Extract the (X, Y) coordinate from the center of the cell holding the provided text.  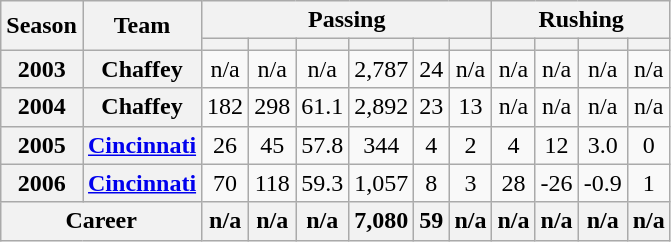
8 (432, 183)
182 (226, 107)
13 (470, 107)
7,080 (382, 221)
3 (470, 183)
45 (272, 145)
Team (142, 26)
Season (42, 26)
2 (470, 145)
24 (432, 69)
2,787 (382, 69)
118 (272, 183)
2006 (42, 183)
-26 (556, 183)
Career (102, 221)
23 (432, 107)
28 (514, 183)
2004 (42, 107)
-0.9 (602, 183)
0 (648, 145)
59.3 (322, 183)
70 (226, 183)
61.1 (322, 107)
2005 (42, 145)
344 (382, 145)
Rushing (581, 20)
12 (556, 145)
26 (226, 145)
3.0 (602, 145)
57.8 (322, 145)
Passing (347, 20)
1,057 (382, 183)
59 (432, 221)
2,892 (382, 107)
2003 (42, 69)
298 (272, 107)
1 (648, 183)
